Provide the [x, y] coordinate of the cell's center where the given text is located.  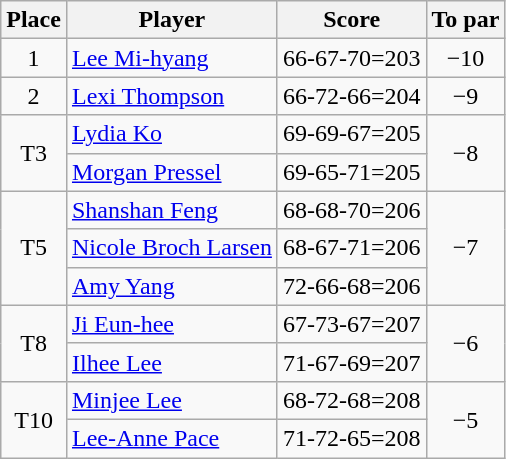
Minjee Lee [172, 400]
Player [172, 20]
Lee-Anne Pace [172, 438]
Amy Yang [172, 286]
Score [352, 20]
68-68-70=206 [352, 210]
T5 [34, 248]
67-73-67=207 [352, 324]
Ilhee Lee [172, 362]
71-72-65=208 [352, 438]
69-65-71=205 [352, 172]
−5 [466, 419]
Lydia Ko [172, 134]
Morgan Pressel [172, 172]
Nicole Broch Larsen [172, 248]
66-67-70=203 [352, 58]
68-72-68=208 [352, 400]
−8 [466, 153]
T3 [34, 153]
69-69-67=205 [352, 134]
1 [34, 58]
−9 [466, 96]
Place [34, 20]
Ji Eun-hee [172, 324]
Lexi Thompson [172, 96]
Shanshan Feng [172, 210]
T8 [34, 343]
−7 [466, 248]
66-72-66=204 [352, 96]
Lee Mi-hyang [172, 58]
To par [466, 20]
−6 [466, 343]
−10 [466, 58]
2 [34, 96]
72-66-68=206 [352, 286]
71-67-69=207 [352, 362]
68-67-71=206 [352, 248]
T10 [34, 419]
